Extract the [X, Y] coordinate from the center of the cell holding the provided text.  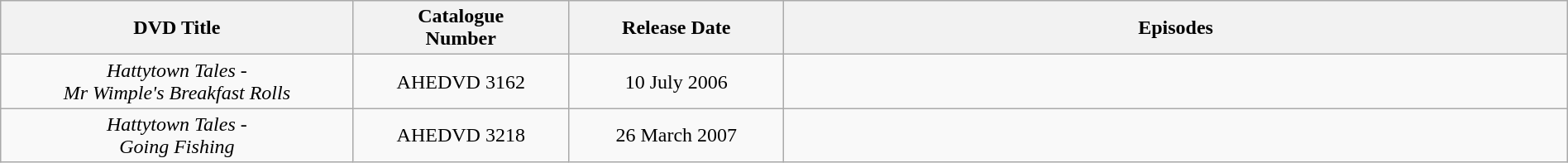
Episodes [1176, 28]
DVD Title [177, 28]
26 March 2007 [676, 136]
Hattytown Tales -Going Fishing [177, 136]
AHEDVD 3218 [461, 136]
10 July 2006 [676, 81]
Hattytown Tales -Mr Wimple's Breakfast Rolls [177, 81]
AHEDVD 3162 [461, 81]
Release Date [676, 28]
CatalogueNumber [461, 28]
